Scan for the cell matching the given text and deliver its (x, y) coordinate at center. 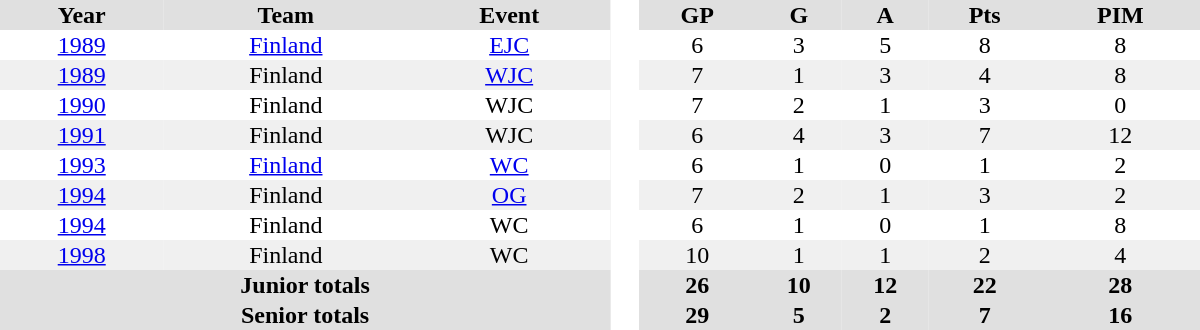
22 (985, 285)
1993 (82, 165)
1998 (82, 255)
29 (697, 315)
16 (1120, 315)
OG (509, 195)
Team (286, 15)
Year (82, 15)
28 (1120, 285)
Senior totals (305, 315)
1991 (82, 135)
Junior totals (305, 285)
1990 (82, 105)
Event (509, 15)
A (886, 15)
EJC (509, 45)
PIM (1120, 15)
G (798, 15)
26 (697, 285)
Pts (985, 15)
GP (697, 15)
